Pinpoint the cell where the given text exists, returning its (X, Y) midpoint coordinate. 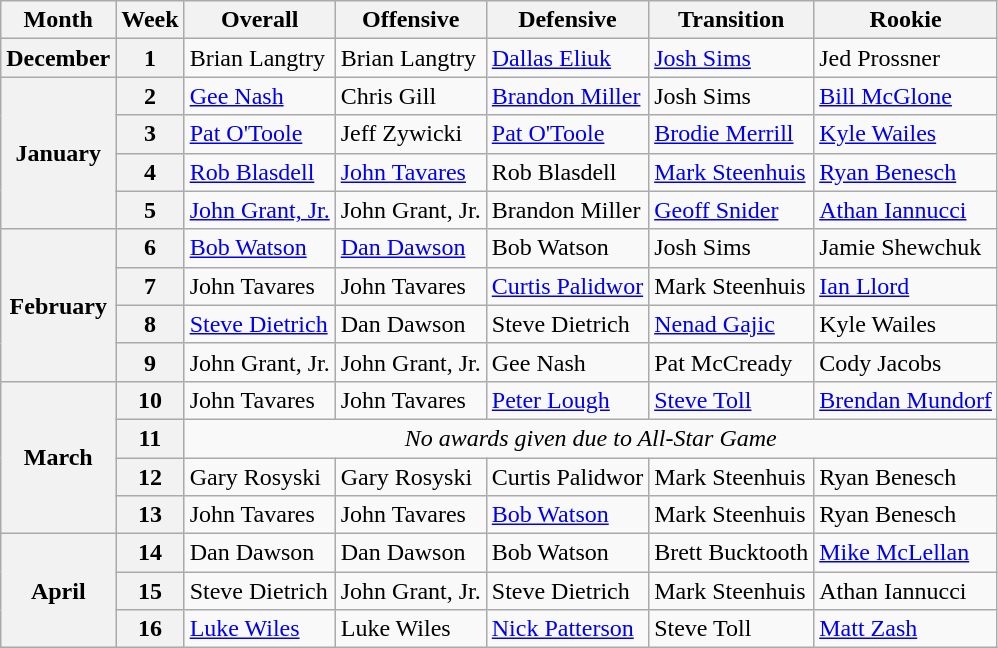
Jed Prossner (906, 58)
April (58, 591)
Chris Gill (410, 96)
Pat McCready (732, 362)
Overall (260, 20)
Defensive (567, 20)
Jamie Shewchuk (906, 248)
10 (150, 400)
1 (150, 58)
5 (150, 210)
4 (150, 172)
March (58, 457)
Cody Jacobs (906, 362)
February (58, 305)
7 (150, 286)
Nick Patterson (567, 629)
13 (150, 515)
Week (150, 20)
14 (150, 553)
Mike McLellan (906, 553)
Brodie Merrill (732, 134)
Transition (732, 20)
2 (150, 96)
Peter Lough (567, 400)
January (58, 153)
9 (150, 362)
Matt Zash (906, 629)
Bill McGlone (906, 96)
Geoff Snider (732, 210)
Offensive (410, 20)
No awards given due to All-Star Game (590, 438)
11 (150, 438)
15 (150, 591)
Dallas Eliuk (567, 58)
16 (150, 629)
6 (150, 248)
Ian Llord (906, 286)
Rookie (906, 20)
Month (58, 20)
12 (150, 477)
3 (150, 134)
Brendan Mundorf (906, 400)
Jeff Zywicki (410, 134)
8 (150, 324)
December (58, 58)
Nenad Gajic (732, 324)
Brett Bucktooth (732, 553)
